Return the [X, Y] coordinate for the center point of the cell that contains the specified text.  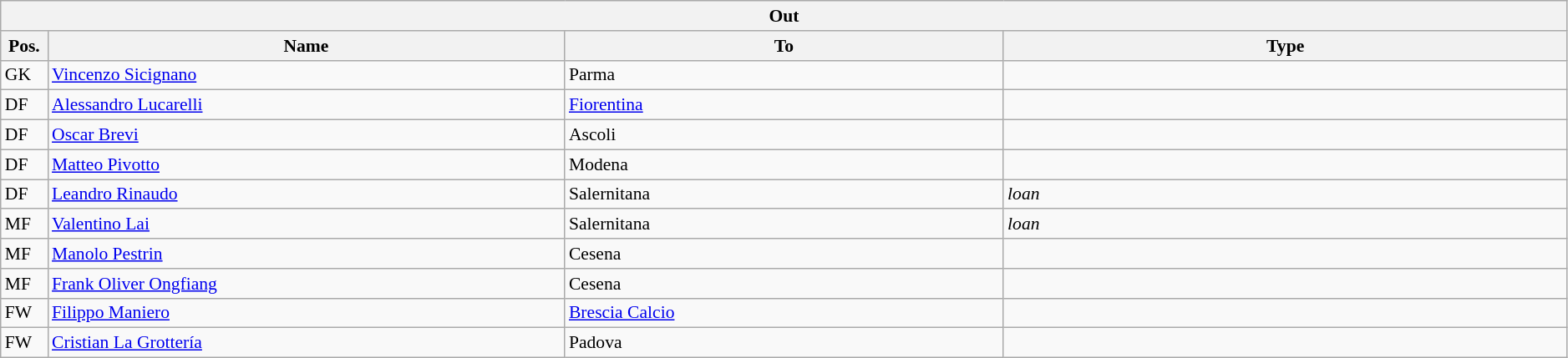
Modena [784, 164]
Alessandro Lucarelli [306, 105]
GK [24, 75]
Matteo Pivotto [306, 164]
Out [784, 16]
To [784, 46]
Ascoli [784, 135]
Manolo Pestrin [306, 254]
Vincenzo Sicignano [306, 75]
Parma [784, 75]
Oscar Brevi [306, 135]
Frank Oliver Ongfiang [306, 284]
Type [1285, 46]
Pos. [24, 46]
Fiorentina [784, 105]
Name [306, 46]
Cristian La Grottería [306, 343]
Brescia Calcio [784, 313]
Valentino Lai [306, 224]
Filippo Maniero [306, 313]
Leandro Rinaudo [306, 194]
Padova [784, 343]
